Return the (X, Y) coordinate for the center point of the cell that contains the specified text.  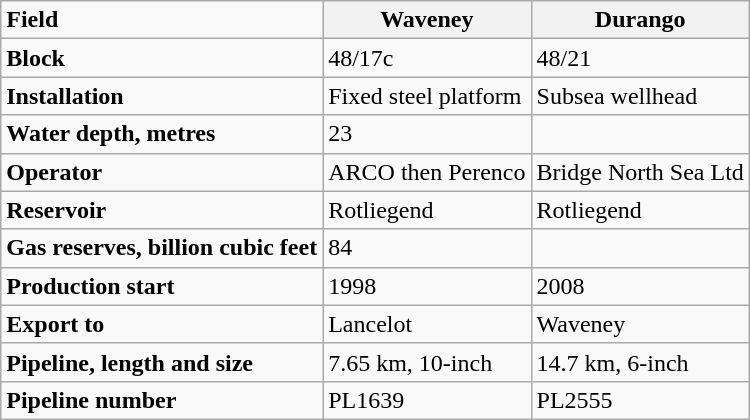
PL1639 (427, 400)
Durango (640, 20)
Fixed steel platform (427, 96)
Pipeline, length and size (162, 362)
48/21 (640, 58)
Subsea wellhead (640, 96)
Pipeline number (162, 400)
1998 (427, 286)
Block (162, 58)
Reservoir (162, 210)
Bridge North Sea Ltd (640, 172)
Lancelot (427, 324)
Field (162, 20)
Gas reserves, billion cubic feet (162, 248)
84 (427, 248)
48/17c (427, 58)
PL2555 (640, 400)
Operator (162, 172)
ARCO then Perenco (427, 172)
Export to (162, 324)
Water depth, metres (162, 134)
14.7 km, 6-inch (640, 362)
Installation (162, 96)
2008 (640, 286)
23 (427, 134)
7.65 km, 10-inch (427, 362)
Production start (162, 286)
